Extract the (X, Y) coordinate from the center of the cell holding the provided text.  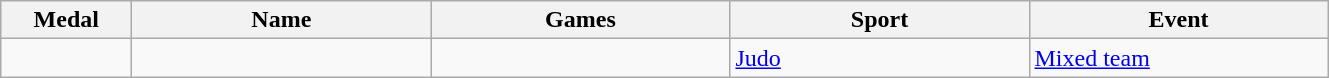
Games (580, 20)
Event (1178, 20)
Name (282, 20)
Judo (880, 58)
Medal (66, 20)
Mixed team (1178, 58)
Sport (880, 20)
